Provide the [x, y] coordinate of the cell's center where the given text is located.  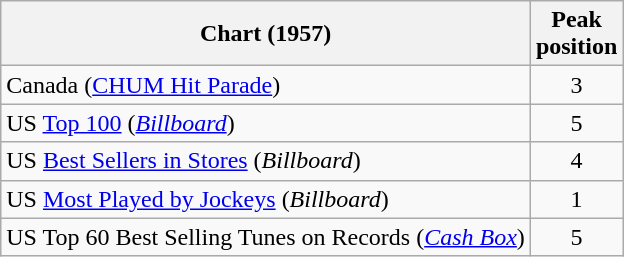
US Top 100 (Billboard) [266, 123]
4 [576, 161]
Canada (CHUM Hit Parade) [266, 85]
US Top 60 Best Selling Tunes on Records (Cash Box) [266, 237]
US Best Sellers in Stores (Billboard) [266, 161]
1 [576, 199]
US Most Played by Jockeys (Billboard) [266, 199]
Peakposition [576, 34]
Chart (1957) [266, 34]
3 [576, 85]
